Pinpoint the cell where the given text exists, returning its [x, y] midpoint coordinate. 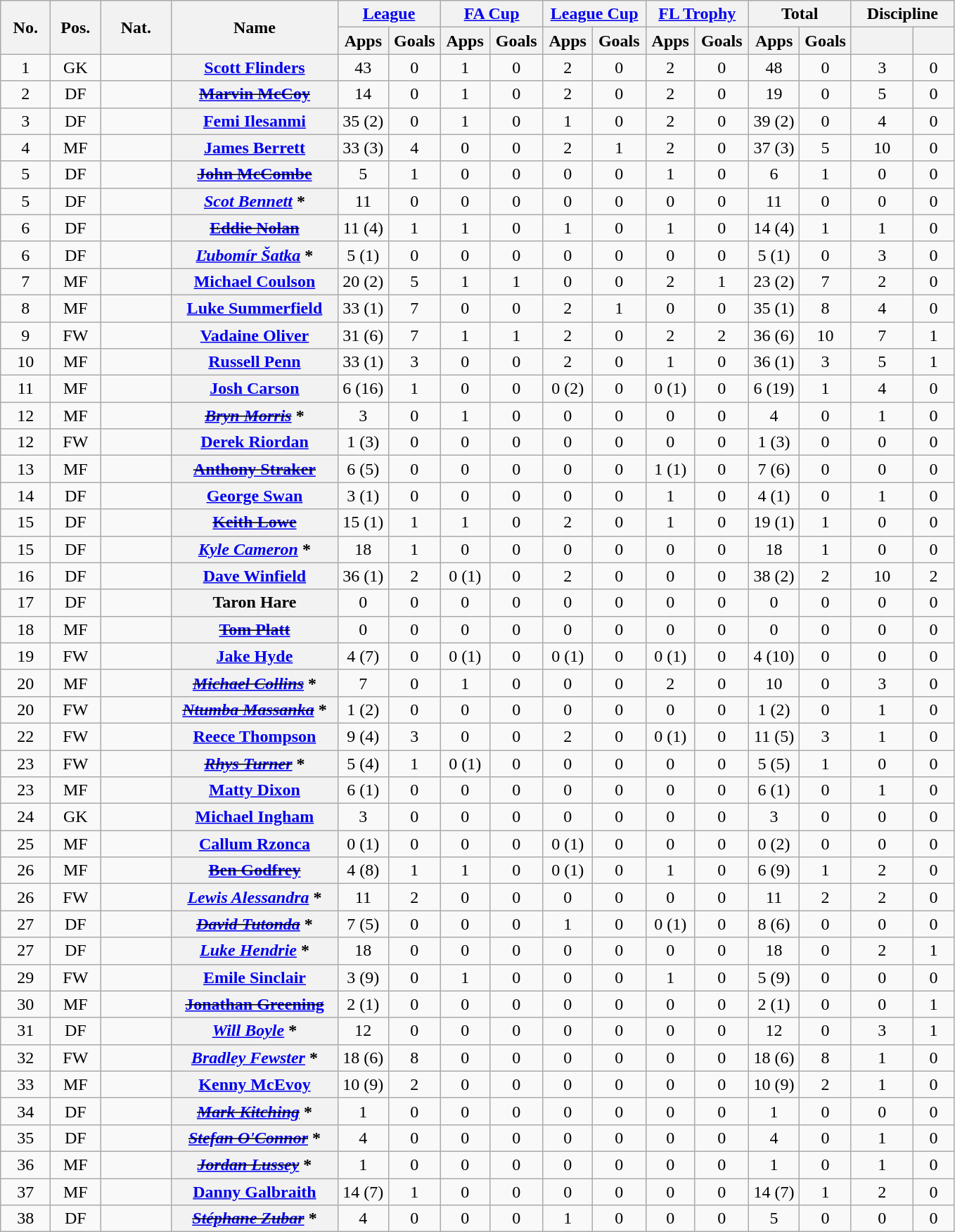
35 (2) [363, 121]
11 (4) [363, 228]
Stefan O'Connor * [255, 1138]
3 (1) [363, 496]
4 (7) [363, 656]
Eddie Nolan [255, 228]
7 (5) [363, 924]
8 (6) [774, 924]
League [389, 14]
9 (4) [363, 736]
Derek Riordan [255, 442]
19 (1) [774, 522]
Michael Coulson [255, 281]
Pos. [76, 27]
37 (3) [774, 148]
4 (1) [774, 496]
22 [25, 736]
31 [25, 1031]
Jonathan Greening [255, 1004]
25 [25, 844]
Rhys Turner * [255, 763]
Luke Hendrie * [255, 951]
Ntumba Massanka * [255, 710]
Femi Ilesanmi [255, 121]
30 [25, 1004]
39 (2) [774, 121]
Josh Carson [255, 389]
Dave Winfield [255, 576]
16 [25, 576]
7 (6) [774, 469]
24 [25, 817]
Marvin McCoy [255, 94]
29 [25, 977]
FL Trophy [697, 14]
Jordan Lussey * [255, 1164]
4 (8) [363, 871]
Lewis Alessandra * [255, 897]
38 (2) [774, 576]
Vadaine Oliver [255, 335]
Emile Sinclair [255, 977]
John McCombe [255, 174]
Taron Hare [255, 603]
Matty Dixon [255, 790]
6 (16) [363, 389]
FA Cup [492, 14]
Nat. [136, 27]
23 (2) [774, 281]
Mark Kitching * [255, 1111]
Reece Thompson [255, 736]
League Cup [594, 14]
David Tutonda * [255, 924]
3 (9) [363, 977]
Discipline [902, 14]
6 (19) [774, 389]
1 (1) [670, 469]
35 (1) [774, 308]
Jake Hyde [255, 656]
5 (9) [774, 977]
Scott Flinders [255, 68]
Scot Bennett * [255, 201]
6 (9) [774, 871]
6 (5) [363, 469]
15 (1) [363, 522]
Tom Platt [255, 629]
Kenny McEvoy [255, 1084]
11 (5) [774, 736]
Kyle Cameron * [255, 549]
13 [25, 469]
Total [800, 14]
48 [774, 68]
33 [25, 1084]
5 (5) [774, 763]
9 [25, 335]
14 (4) [774, 228]
James Berrett [255, 148]
37 [25, 1192]
George Swan [255, 496]
Russell Penn [255, 362]
No. [25, 27]
Keith Lowe [255, 522]
32 [25, 1058]
31 (6) [363, 335]
5 (4) [363, 763]
Danny Galbraith [255, 1192]
Bryn Morris * [255, 416]
Stéphane Zubar * [255, 1219]
Ľubomír Šatka * [255, 255]
4 (10) [774, 656]
36 [25, 1164]
Name [255, 27]
34 [25, 1111]
Michael Ingham [255, 817]
Anthony Straker [255, 469]
Ben Godfrey [255, 871]
43 [363, 68]
20 (2) [363, 281]
36 (6) [774, 335]
Callum Rzonca [255, 844]
38 [25, 1219]
Bradley Fewster * [255, 1058]
Will Boyle * [255, 1031]
17 [25, 603]
Luke Summerfield [255, 308]
33 (3) [363, 148]
35 [25, 1138]
Michael Collins * [255, 683]
